Pinpoint the cell where the given text exists, returning its (X, Y) midpoint coordinate. 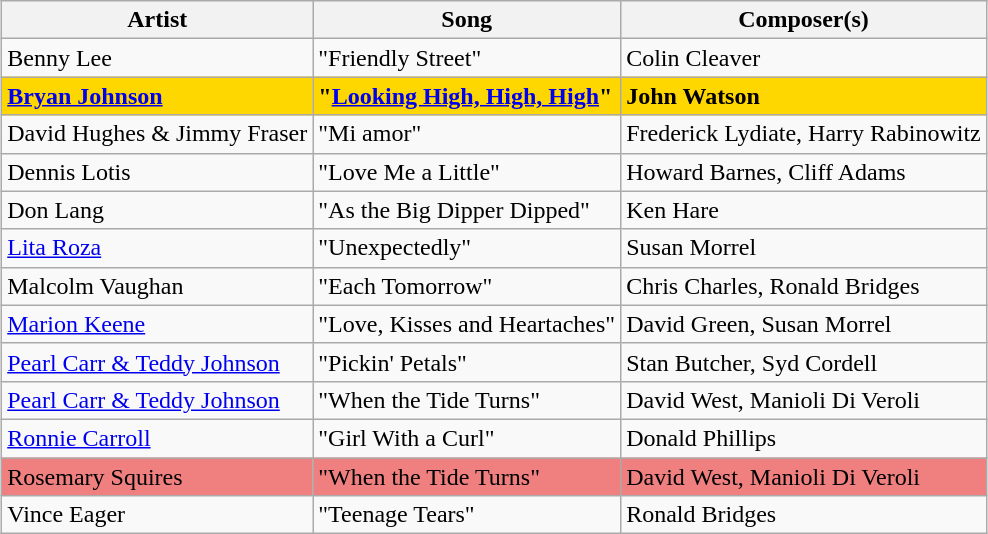
"Friendly Street" (467, 58)
Susan Morrel (804, 248)
Vince Eager (158, 515)
Bryan Johnson (158, 96)
Ronnie Carroll (158, 438)
"Mi amor" (467, 134)
"As the Big Dipper Dipped" (467, 210)
Don Lang (158, 210)
Benny Lee (158, 58)
Ronald Bridges (804, 515)
Rosemary Squires (158, 477)
Artist (158, 20)
Colin Cleaver (804, 58)
John Watson (804, 96)
Lita Roza (158, 248)
Malcolm Vaughan (158, 286)
Marion Keene (158, 324)
David Hughes & Jimmy Fraser (158, 134)
Howard Barnes, Cliff Adams (804, 172)
Song (467, 20)
"Love Me a Little" (467, 172)
Donald Phillips (804, 438)
"Love, Kisses and Heartaches" (467, 324)
Composer(s) (804, 20)
David Green, Susan Morrel (804, 324)
Stan Butcher, Syd Cordell (804, 362)
"Looking High, High, High" (467, 96)
Ken Hare (804, 210)
"Unexpectedly" (467, 248)
Chris Charles, Ronald Bridges (804, 286)
Dennis Lotis (158, 172)
"Girl With a Curl" (467, 438)
"Teenage Tears" (467, 515)
"Pickin' Petals" (467, 362)
"Each Tomorrow" (467, 286)
Frederick Lydiate, Harry Rabinowitz (804, 134)
